Find where the given text appears and provide that cell's center as (x, y) coordinate. 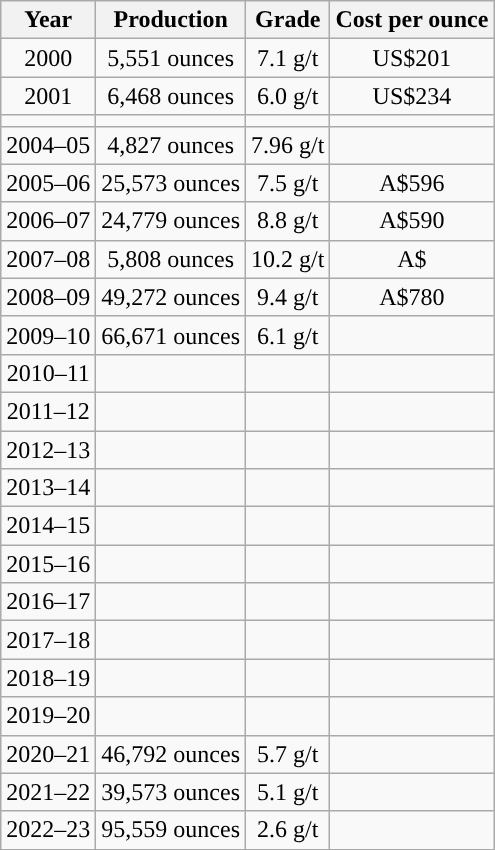
66,671 ounces (171, 335)
US$201 (412, 58)
39,573 ounces (171, 792)
25,573 ounces (171, 183)
5.7 g/t (288, 754)
2007–08 (48, 259)
5,551 ounces (171, 58)
2005–06 (48, 183)
A$780 (412, 297)
95,559 ounces (171, 830)
2000 (48, 58)
A$596 (412, 183)
2018–19 (48, 678)
A$ (412, 259)
7.96 g/t (288, 145)
2.6 g/t (288, 830)
2012–13 (48, 449)
46,792 ounces (171, 754)
49,272 ounces (171, 297)
10.2 g/t (288, 259)
2021–22 (48, 792)
8.8 g/t (288, 221)
7.1 g/t (288, 58)
US$234 (412, 96)
4,827 ounces (171, 145)
6.0 g/t (288, 96)
2004–05 (48, 145)
2013–14 (48, 488)
2001 (48, 96)
2014–15 (48, 526)
A$590 (412, 221)
2006–07 (48, 221)
2022–23 (48, 830)
2017–18 (48, 640)
2020–21 (48, 754)
Grade (288, 20)
Year (48, 20)
2016–17 (48, 602)
2010–11 (48, 373)
7.5 g/t (288, 183)
24,779 ounces (171, 221)
2011–12 (48, 411)
Production (171, 20)
2008–09 (48, 297)
2009–10 (48, 335)
6,468 ounces (171, 96)
2019–20 (48, 716)
5,808 ounces (171, 259)
Cost per ounce (412, 20)
2015–16 (48, 564)
9.4 g/t (288, 297)
6.1 g/t (288, 335)
5.1 g/t (288, 792)
